Determine the [x, y] coordinate at the center of the cell enclosing the given text.  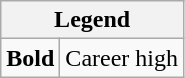
Bold [30, 58]
Career high [122, 58]
Legend [92, 20]
